Output the (x, y) coordinate of the center of the cell containing the given text.  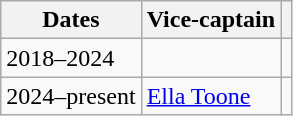
Vice-captain (210, 20)
Ella Toone (210, 96)
2024–present (71, 96)
2018–2024 (71, 58)
Dates (71, 20)
